Determine the [X, Y] coordinate at the center of the cell enclosing the given text.  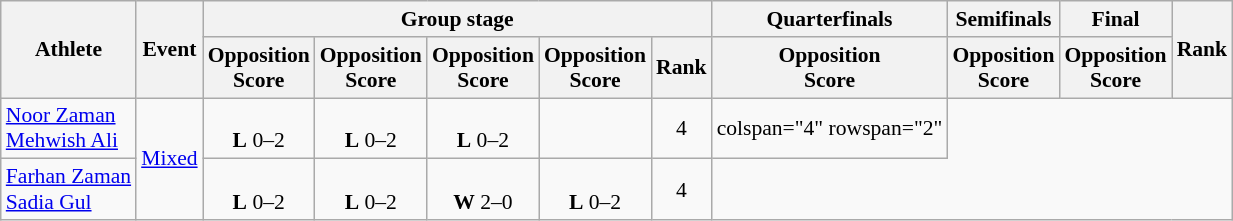
colspan="4" rowspan="2" [830, 128]
W 2–0 [483, 190]
Semifinals [1003, 19]
Event [169, 50]
Mixed [169, 159]
Noor ZamanMehwish Ali [68, 128]
Group stage [458, 19]
Final [1115, 19]
Farhan ZamanSadia Gul [68, 190]
Quarterfinals [830, 19]
Athlete [68, 50]
